Provide the [X, Y] coordinate of the cell's center where the given text is located.  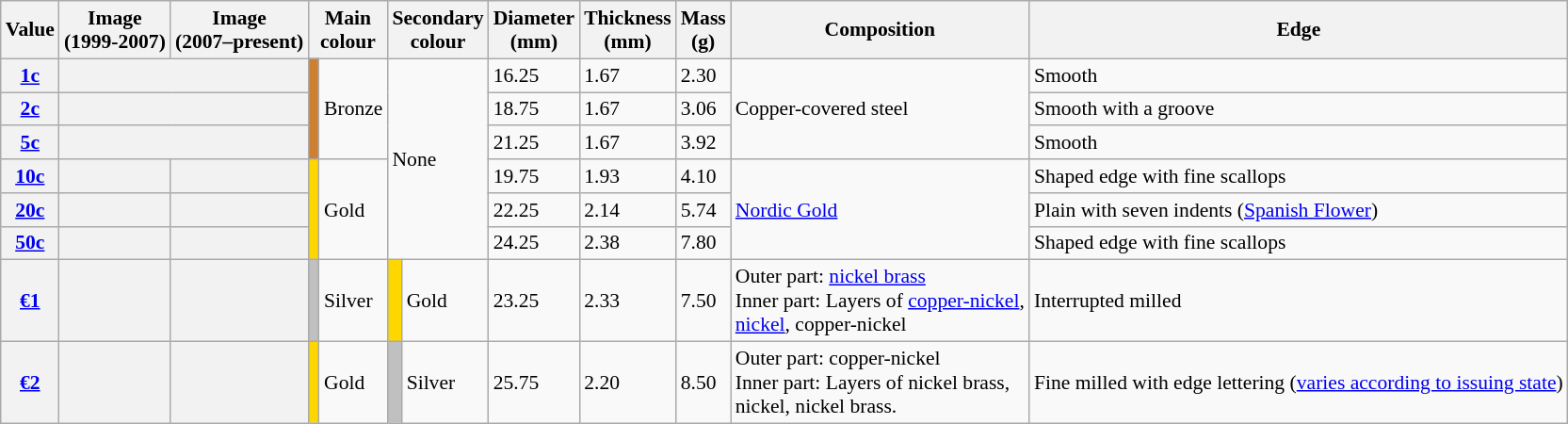
23.25 [534, 302]
2.38 [627, 243]
10c [30, 176]
Image(2007–present) [239, 30]
7.80 [703, 243]
Edge [1299, 30]
2.20 [627, 383]
1c [30, 75]
Thick­ness(mm) [627, 30]
5.74 [703, 210]
€2 [30, 383]
16.25 [534, 75]
Copper-covered steel [880, 109]
3.06 [703, 109]
Maincolour [348, 30]
Value [30, 30]
Dia­meter(mm) [534, 30]
Interrupted milled [1299, 302]
21.25 [534, 143]
Fine milled with edge lettering (varies according to issuing state) [1299, 383]
22.25 [534, 210]
4.10 [703, 176]
2c [30, 109]
7.50 [703, 302]
5c [30, 143]
Mass(g) [703, 30]
Secon­darycolour [437, 30]
Smooth with a groove [1299, 109]
None [437, 159]
Outer part: copper-nickel Inner part: Layers of nickel brass, nickel, nickel brass. [880, 383]
2.33 [627, 302]
2.30 [703, 75]
8.50 [703, 383]
20c [30, 210]
Nordic Gold [880, 209]
24.25 [534, 243]
19.75 [534, 176]
3.92 [703, 143]
Bronze [353, 109]
18.75 [534, 109]
Outer part: nickel brass Inner part: Layers of copper-nickel, nickel, copper-nickel [880, 302]
1.93 [627, 176]
50c [30, 243]
Image(1999-2007) [115, 30]
€1 [30, 302]
2.14 [627, 210]
25.75 [534, 383]
Composition [880, 30]
Plain with seven indents (Spanish Flower) [1299, 210]
